Determine the (X, Y) coordinate at the center of the cell enclosing the given text.  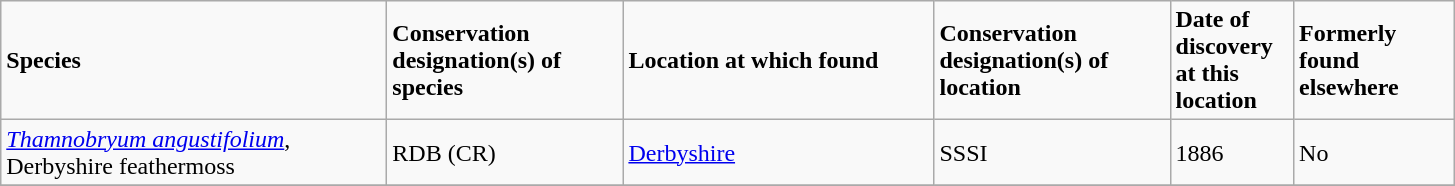
Conservation designation(s) of species (505, 60)
Formerly found elsewhere (1374, 60)
RDB (CR) (505, 152)
Date of discovery at this location (1232, 60)
Derbyshire (778, 152)
Species (194, 60)
Conservation designation(s) of location (1052, 60)
SSSI (1052, 152)
Thamnobryum angustifolium, Derbyshire feathermoss (194, 152)
1886 (1232, 152)
No (1374, 152)
Location at which found (778, 60)
